From the cell containing the given text, extract its center point as [x, y] coordinate. 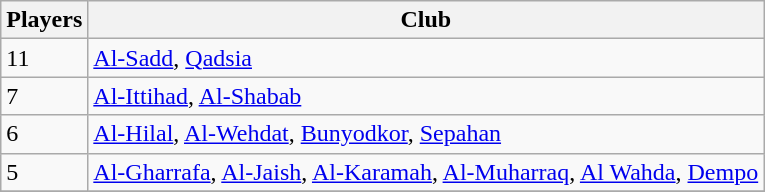
Players [44, 20]
6 [44, 134]
Al-Ittihad, Al-Shabab [426, 96]
Club [426, 20]
Al-Hilal, Al-Wehdat, Bunyodkor, Sepahan [426, 134]
Al-Gharrafa, Al-Jaish, Al-Karamah, Al-Muharraq, Al Wahda, Dempo [426, 172]
11 [44, 58]
7 [44, 96]
5 [44, 172]
Al-Sadd, Qadsia [426, 58]
